Find where the given text appears and provide that cell's center as (X, Y) coordinate. 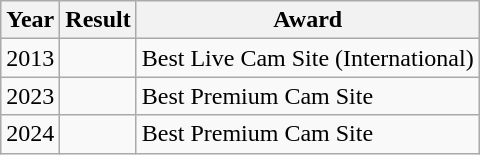
Award (308, 20)
2013 (30, 58)
2023 (30, 96)
2024 (30, 134)
Best Live Cam Site (International) (308, 58)
Year (30, 20)
Result (98, 20)
